Capture the cell that displays the provided text and extract its [x, y] central coordinate. 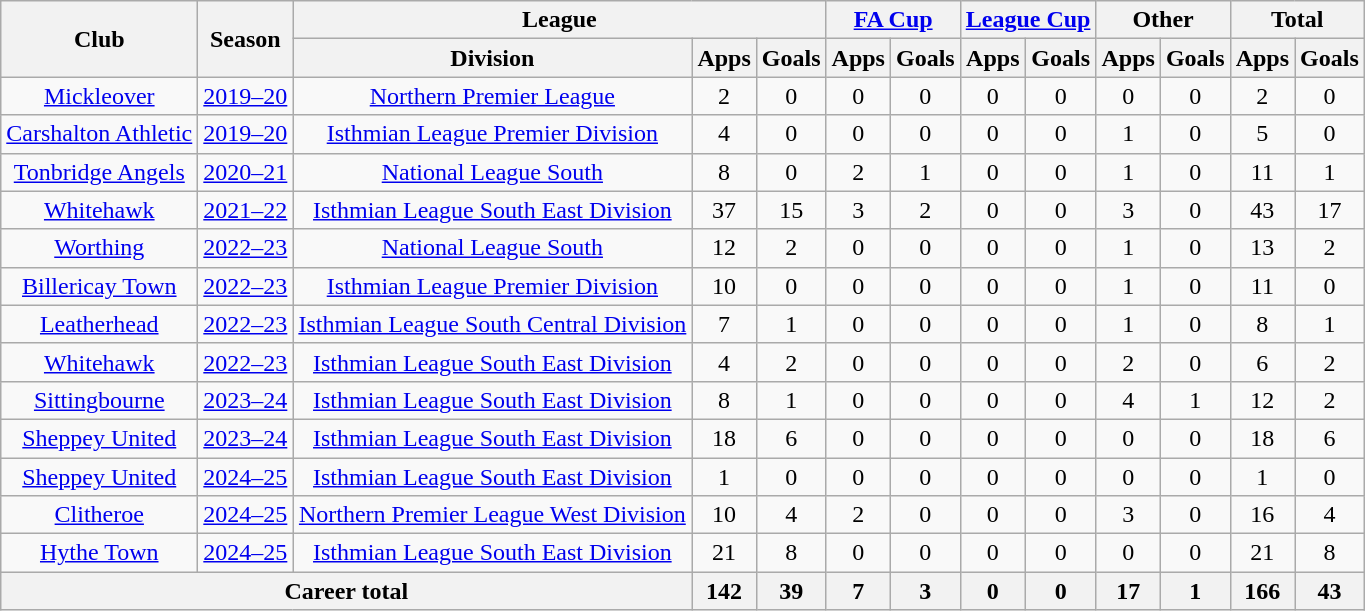
Other [1163, 20]
League Cup [1028, 20]
Sittingbourne [100, 400]
Worthing [100, 248]
Carshalton Athletic [100, 134]
39 [791, 591]
Leatherhead [100, 324]
Season [246, 39]
Clitheroe [100, 515]
16 [1262, 515]
Tonbridge Angels [100, 172]
37 [724, 210]
Northern Premier League [492, 96]
Club [100, 39]
Hythe Town [100, 553]
Career total [346, 591]
Northern Premier League West Division [492, 515]
Division [492, 58]
FA Cup [893, 20]
Total [1297, 20]
2021–22 [246, 210]
15 [791, 210]
League [560, 20]
Mickleover [100, 96]
166 [1262, 591]
2020–21 [246, 172]
5 [1262, 134]
Isthmian League South Central Division [492, 324]
142 [724, 591]
13 [1262, 248]
Billericay Town [100, 286]
